Detect which cell encompasses the target text, then output its [X, Y] center coordinate. 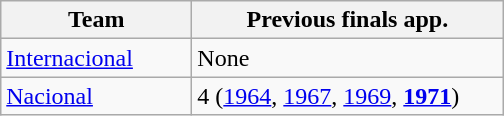
4 (1964, 1967, 1969, 1971) [348, 96]
Team [96, 20]
Nacional [96, 96]
Internacional [96, 58]
Previous finals app. [348, 20]
None [348, 58]
